Pinpoint the cell where the given text exists, returning its (x, y) midpoint coordinate. 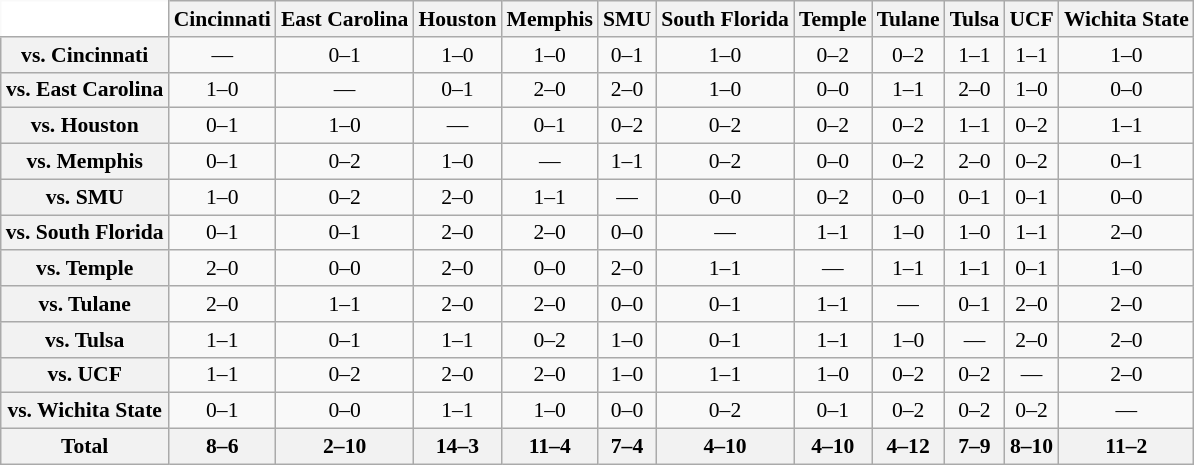
vs. Houston (85, 126)
8–10 (1031, 447)
Wichita State (1126, 19)
Cincinnati (222, 19)
11–4 (549, 447)
Tulsa (975, 19)
11–2 (1126, 447)
UCF (1031, 19)
vs. Temple (85, 269)
7–9 (975, 447)
14–3 (457, 447)
vs. Wichita State (85, 411)
South Florida (725, 19)
4–12 (908, 447)
vs. SMU (85, 197)
vs. Tulsa (85, 340)
vs. UCF (85, 375)
Houston (457, 19)
7–4 (627, 447)
vs. South Florida (85, 233)
Total (85, 447)
SMU (627, 19)
vs. Memphis (85, 162)
Temple (833, 19)
Memphis (549, 19)
vs. East Carolina (85, 90)
vs. Tulane (85, 304)
Tulane (908, 19)
East Carolina (344, 19)
vs. Cincinnati (85, 55)
2–10 (344, 447)
8–6 (222, 447)
